Find where the given text appears and provide that cell's center as [x, y] coordinate. 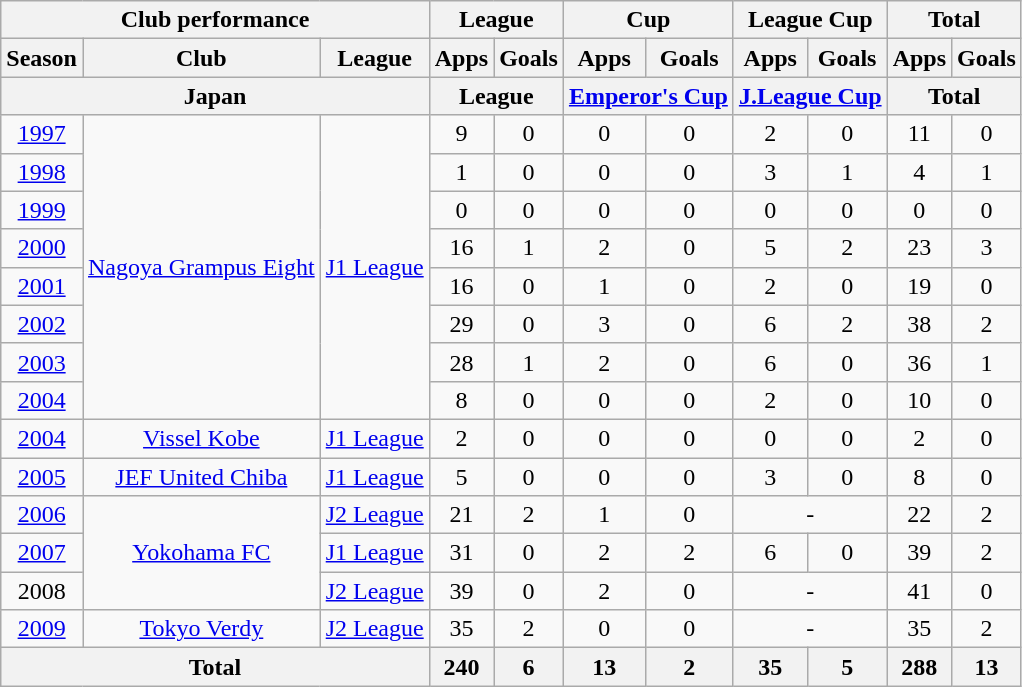
Cup [648, 20]
41 [919, 591]
2001 [42, 286]
10 [919, 400]
J.League Cup [810, 96]
36 [919, 362]
19 [919, 286]
9 [461, 134]
2003 [42, 362]
Club performance [215, 20]
Vissel Kobe [201, 438]
2007 [42, 553]
1997 [42, 134]
Tokyo Verdy [201, 629]
38 [919, 324]
2006 [42, 515]
Japan [215, 96]
31 [461, 553]
288 [919, 667]
23 [919, 248]
Nagoya Grampus Eight [201, 267]
1999 [42, 210]
1998 [42, 172]
Club [201, 58]
240 [461, 667]
2009 [42, 629]
Emperor's Cup [648, 96]
21 [461, 515]
Yokohama FC [201, 553]
Season [42, 58]
4 [919, 172]
2008 [42, 591]
League Cup [810, 20]
2000 [42, 248]
2002 [42, 324]
11 [919, 134]
JEF United Chiba [201, 477]
2005 [42, 477]
29 [461, 324]
28 [461, 362]
22 [919, 515]
